Find where the given text appears and provide that cell's center as [X, Y] coordinate. 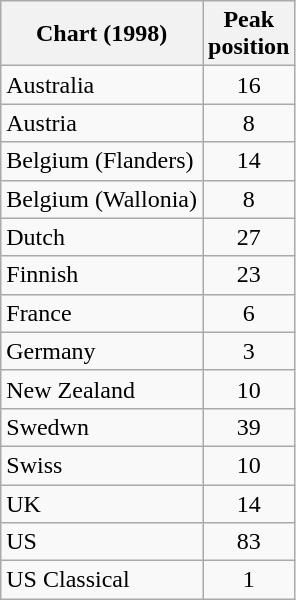
US [102, 542]
83 [248, 542]
New Zealand [102, 389]
Australia [102, 85]
1 [248, 580]
Swiss [102, 465]
Austria [102, 123]
16 [248, 85]
39 [248, 427]
Belgium (Wallonia) [102, 199]
France [102, 313]
UK [102, 503]
Chart (1998) [102, 34]
Germany [102, 351]
23 [248, 275]
Dutch [102, 237]
6 [248, 313]
27 [248, 237]
US Classical [102, 580]
Belgium (Flanders) [102, 161]
Peakposition [248, 34]
3 [248, 351]
Swedwn [102, 427]
Finnish [102, 275]
